Return (X, Y) of the center of cell containing provided text 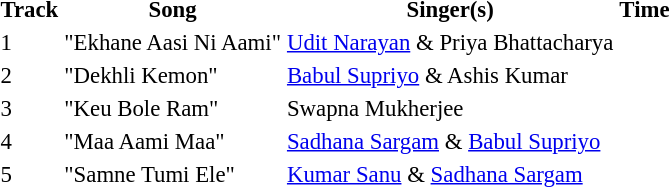
"Maa Aami Maa" (173, 141)
Sadhana Sargam & Babul Supriyo (450, 141)
Babul Supriyo & Ashis Kumar (450, 75)
"Ekhane Aasi Ni Aami" (173, 42)
"Dekhli Kemon" (173, 75)
Udit Narayan & Priya Bhattacharya (450, 42)
Swapna Mukherjee (450, 108)
"Keu Bole Ram" (173, 108)
